For the text-containing cell, return its midpoint in (x, y) coordinate format. 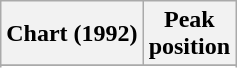
Peak position (189, 34)
Chart (1992) (72, 34)
